Capture the cell that displays the provided text and extract its (X, Y) central coordinate. 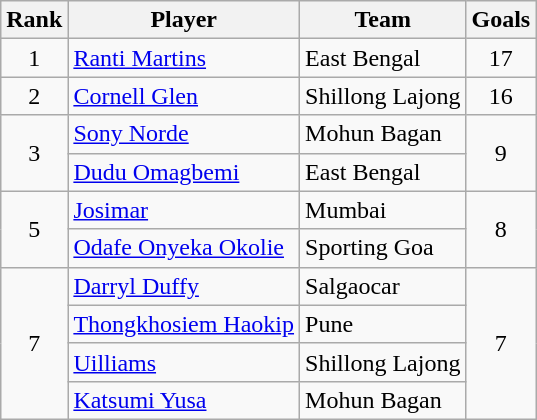
Cornell Glen (184, 96)
Rank (34, 20)
Uilliams (184, 362)
Pune (383, 324)
Dudu Omagbemi (184, 172)
Ranti Martins (184, 58)
5 (34, 229)
17 (501, 58)
Sporting Goa (383, 248)
Team (383, 20)
3 (34, 153)
Player (184, 20)
Darryl Duffy (184, 286)
9 (501, 153)
16 (501, 96)
1 (34, 58)
Josimar (184, 210)
Sony Norde (184, 134)
Goals (501, 20)
2 (34, 96)
8 (501, 229)
Odafe Onyeka Okolie (184, 248)
Mumbai (383, 210)
Salgaocar (383, 286)
Thongkhosiem Haokip (184, 324)
Katsumi Yusa (184, 400)
